From the cell containing the given text, extract its center point as (x, y) coordinate. 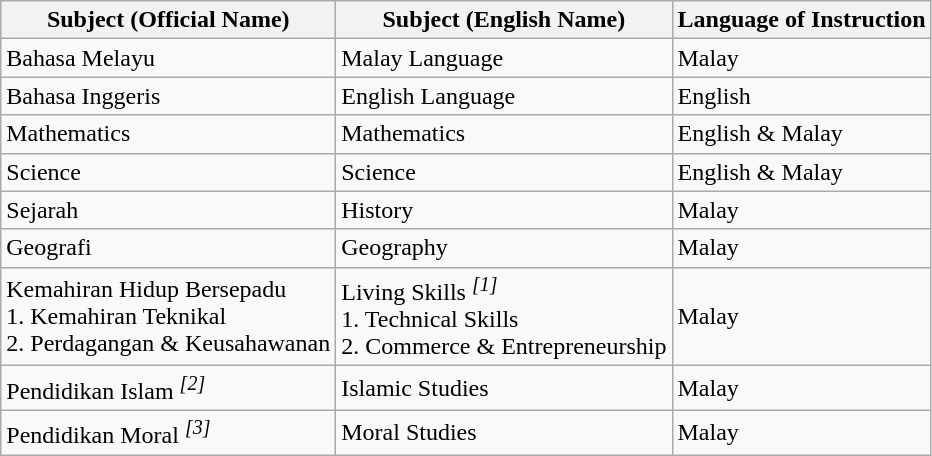
Bahasa Melayu (168, 58)
Geography (504, 248)
English (802, 96)
Bahasa Inggeris (168, 96)
Pendidikan Islam [2] (168, 388)
History (504, 210)
Pendidikan Moral [3] (168, 432)
Malay Language (504, 58)
Living Skills [1]1. Technical Skills2. Commerce & Entrepreneurship (504, 316)
English Language (504, 96)
Subject (English Name) (504, 20)
Kemahiran Hidup Bersepadu1. Kemahiran Teknikal2. Perdagangan & Keusahawanan (168, 316)
Subject (Official Name) (168, 20)
Moral Studies (504, 432)
Islamic Studies (504, 388)
Language of Instruction (802, 20)
Sejarah (168, 210)
Geografi (168, 248)
